Search for the cell housing the specified text and yield its [X, Y] center coordinate. 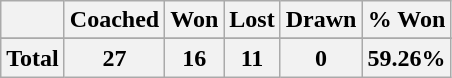
Lost [252, 20]
Won [194, 20]
Drawn [321, 20]
16 [194, 58]
11 [252, 58]
Total [33, 58]
0 [321, 58]
59.26% [406, 58]
27 [114, 58]
Coached [114, 20]
% Won [406, 20]
